Determine the (x, y) coordinate at the center of the cell enclosing the given text.  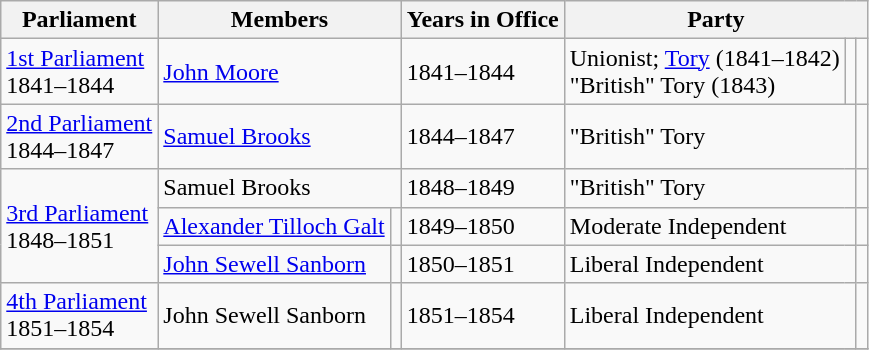
John Moore (280, 72)
1848–1849 (482, 188)
4th Parliament 1851–1854 (80, 316)
Moderate Independent (710, 226)
1st Parliament1841–1844 (80, 72)
2nd Parliament 1844–1847 (80, 136)
Years in Office (482, 20)
1850–1851 (482, 264)
Party (716, 20)
Alexander Tilloch Galt (274, 226)
Unionist; Tory (1841–1842) "British" Tory (1843) (704, 72)
Parliament (80, 20)
1841–1844 (482, 72)
3rd Parliament 1848–1851 (80, 226)
1844–1847 (482, 136)
1849–1850 (482, 226)
1851–1854 (482, 316)
Members (280, 20)
